Return the [x, y] coordinate for the center point of the cell that contains the specified text.  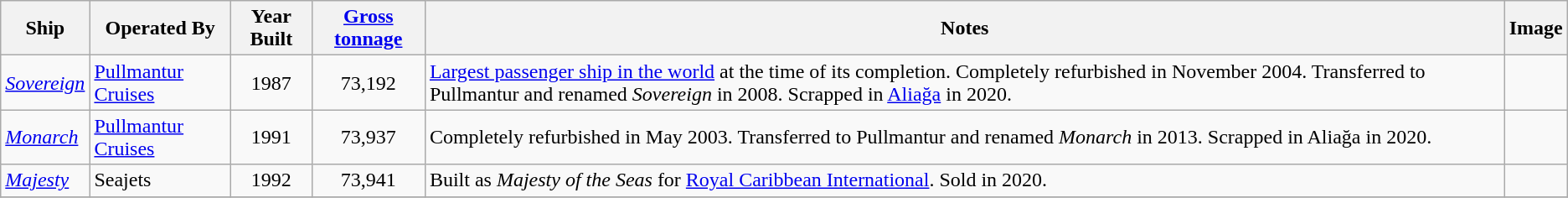
Notes [965, 29]
Completely refurbished in May 2003. Transferred to Pullmantur and renamed Monarch in 2013. Scrapped in Aliağa in 2020. [965, 138]
1992 [271, 180]
Seajets [161, 180]
1991 [271, 138]
Monarch [45, 138]
Year Built [271, 29]
Image [1536, 29]
73,937 [369, 138]
Sovereign [45, 82]
Gross tonnage [369, 29]
1987 [271, 82]
73,192 [369, 82]
Majesty [45, 180]
Built as Majesty of the Seas for Royal Caribbean International. Sold in 2020. [965, 180]
73,941 [369, 180]
Ship [45, 29]
Operated By [161, 29]
